Identify which cell holds the provided text, then report its [X, Y] central coordinate. 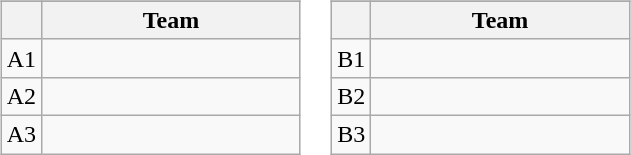
A1 [21, 58]
A2 [21, 96]
B1 [352, 58]
A3 [21, 134]
B3 [352, 134]
B2 [352, 96]
